Return the (x, y) coordinate for the center point of the cell that contains the specified text.  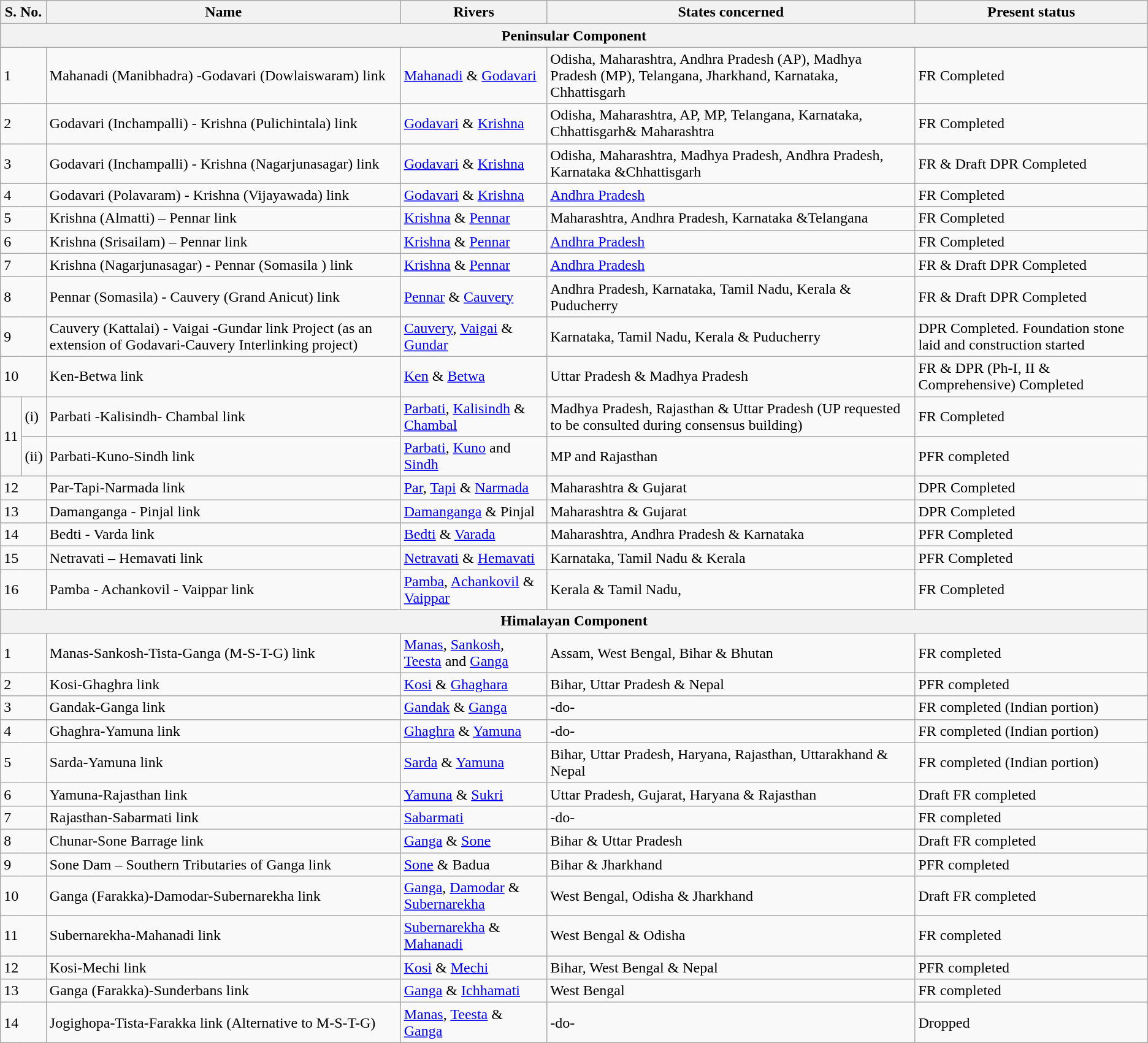
Madhya Pradesh, Rajasthan & Uttar Pradesh (UP requested to be consulted during consensus building) (731, 416)
Kosi-Mechi link (223, 968)
Odisha, Maharashtra, AP, MP, Telangana, Karnataka, Chhattisgarh& Maharashtra (731, 124)
Kosi-Ghaghra link (223, 684)
Name (223, 12)
Assam, West Bengal, Bihar & Bhutan (731, 652)
Bedti & Varada (473, 535)
Chunar-Sone Barrage link (223, 841)
Kosi & Mechi (473, 968)
(ii) (34, 456)
Andhra Pradesh, Karnataka, Tamil Nadu, Kerala & Puducherry (731, 297)
States concerned (731, 12)
Dropped (1031, 1023)
Krishna (Srisailam) – Pennar link (223, 242)
Bihar, Uttar Pradesh, Haryana, Rajasthan, Uttarakhand & Nepal (731, 763)
West Bengal (731, 991)
Present status (1031, 12)
Godavari (Inchampalli) - Krishna (Pulichintala) link (223, 124)
Pamba - Achankovil - Vaippar link (223, 590)
Himalayan Component (574, 621)
Rivers (473, 12)
Godavari (Inchampalli) - Krishna (Nagarjunasagar) link (223, 163)
Yamuna & Sukri (473, 794)
Netravati – Hemavati link (223, 558)
Par, Tapi & Narmada (473, 488)
Sone & Badua (473, 864)
Ganga (Farakka)-Sunderbans link (223, 991)
Krishna (Almatti) – Pennar link (223, 218)
Odisha, Maharashtra, Andhra Pradesh (AP), Madhya Pradesh (MP), Telangana, Jharkhand, Karnataka, Chhattisgarh (731, 75)
Karnataka, Tamil Nadu & Kerala (731, 558)
Ghaghra-Yamuna link (223, 731)
Rajasthan-Sabarmati link (223, 817)
Ganga, Damodar & Subernarekha (473, 896)
Kerala & Tamil Nadu, (731, 590)
DPR Completed. Foundation stone laid and construction started (1031, 336)
Sarda-Yamuna link (223, 763)
Parbati-Kuno-Sindh link (223, 456)
Cauvery, Vaigai & Gundar (473, 336)
Godavari (Polavaram) - Krishna (Vijayawada) link (223, 195)
Gandak & Ganga (473, 708)
Maharashtra, Andhra Pradesh, Karnataka &Telangana (731, 218)
Sabarmati (473, 817)
Uttar Pradesh & Madhya Pradesh (731, 376)
Par-Tapi-Narmada link (223, 488)
Damanganga & Pinjal (473, 511)
FR & DPR (Ph-I, II & Comprehensive) Completed (1031, 376)
Sone Dam – Southern Tributaries of Ganga link (223, 864)
MP and Rajasthan (731, 456)
Karnataka, Tamil Nadu, Kerala & Puducherry (731, 336)
Manas, Teesta & Ganga (473, 1023)
Parbati, Kalisindh & Chambal (473, 416)
Subernarekha & Mahanadi (473, 936)
Kosi & Ghaghara (473, 684)
Ken & Betwa (473, 376)
Damanganga - Pinjal link (223, 511)
Cauvery (Kattalai) - Vaigai -Gundar link Project (as an extension of Godavari-Cauvery Interlinking project) (223, 336)
Manas, Sankosh, Teesta and Ganga (473, 652)
Pennar & Cauvery (473, 297)
Subernarekha-Mahanadi link (223, 936)
Ganga (Farakka)-Damodar-Subernarekha link (223, 896)
15 (23, 558)
Uttar Pradesh, Gujarat, Haryana & Rajasthan (731, 794)
S. No. (23, 12)
Yamuna-Rajasthan link (223, 794)
Pamba, Achankovil & Vaippar (473, 590)
West Bengal, Odisha & Jharkhand (731, 896)
Bihar & Jharkhand (731, 864)
Ken-Betwa link (223, 376)
Parbati, Kuno and Sindh (473, 456)
Manas-Sankosh-Tista-Ganga (M-S-T-G) link (223, 652)
Ghaghra & Yamuna (473, 731)
Bihar & Uttar Pradesh (731, 841)
Netravati & Hemavati (473, 558)
16 (23, 590)
Mahanadi (Manibhadra) -Godavari (Dowlaiswaram) link (223, 75)
Jogighopa-Tista-Farakka link (Alternative to M-S-T-G) (223, 1023)
Odisha, Maharashtra, Madhya Pradesh, Andhra Pradesh, Karnataka &Chhattisgarh (731, 163)
Sarda & Yamuna (473, 763)
Gandak-Ganga link (223, 708)
Peninsular Component (574, 36)
(i) (34, 416)
West Bengal & Odisha (731, 936)
Bihar, Uttar Pradesh & Nepal (731, 684)
Krishna (Nagarjunasagar) - Pennar (Somasila ) link (223, 265)
Ganga & Ichhamati (473, 991)
Pennar (Somasila) - Cauvery (Grand Anicut) link (223, 297)
Maharashtra, Andhra Pradesh & Karnataka (731, 535)
Parbati -Kalisindh- Chambal link (223, 416)
Mahanadi & Godavari (473, 75)
Bedti - Varda link (223, 535)
Ganga & Sone (473, 841)
Bihar, West Bengal & Nepal (731, 968)
